Identify which cell holds the provided text, then report its (X, Y) central coordinate. 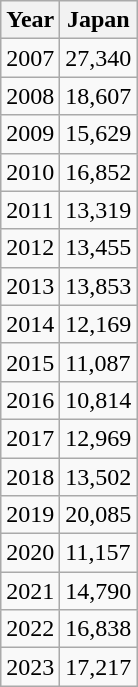
2017 (30, 438)
2008 (30, 96)
11,087 (98, 362)
17,217 (98, 667)
2011 (30, 210)
16,852 (98, 172)
13,853 (98, 286)
2009 (30, 134)
2018 (30, 477)
2010 (30, 172)
14,790 (98, 591)
12,969 (98, 438)
18,607 (98, 96)
12,169 (98, 324)
2016 (30, 400)
2022 (30, 629)
13,319 (98, 210)
13,502 (98, 477)
2023 (30, 667)
11,157 (98, 553)
15,629 (98, 134)
16,838 (98, 629)
13,455 (98, 248)
20,085 (98, 515)
10,814 (98, 400)
27,340 (98, 58)
2015 (30, 362)
2013 (30, 286)
2020 (30, 553)
2007 (30, 58)
2014 (30, 324)
Year (30, 20)
2012 (30, 248)
2019 (30, 515)
Japan (98, 20)
2021 (30, 591)
